Detect which cell encompasses the target text, then output its [x, y] center coordinate. 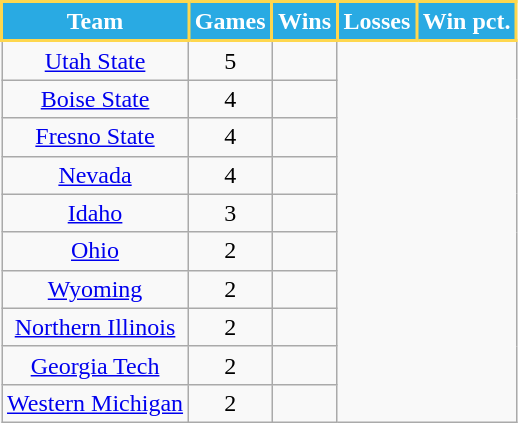
5 [230, 60]
Utah State [96, 60]
Team [96, 22]
Losses [376, 22]
Boise State [96, 99]
Idaho [96, 213]
3 [230, 213]
Western Michigan [96, 403]
Northern Illinois [96, 327]
Nevada [96, 175]
Win pct. [467, 22]
Georgia Tech [96, 365]
Fresno State [96, 137]
Wyoming [96, 289]
Wins [304, 22]
Ohio [96, 251]
Games [230, 22]
